Provide the (X, Y) coordinate of the cell's center where the given text is located.  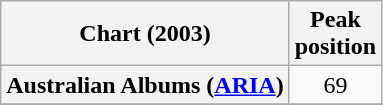
Chart (2003) (145, 34)
Peak position (335, 34)
Australian Albums (ARIA) (145, 85)
69 (335, 85)
